Detect which cell encompasses the target text, then output its [X, Y] center coordinate. 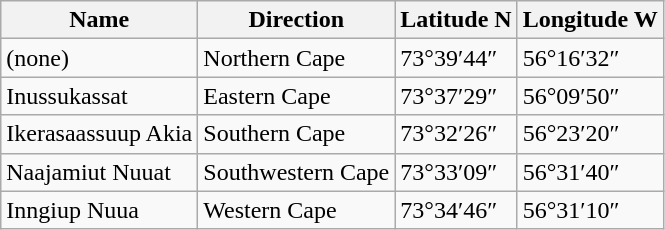
Southern Cape [296, 134]
73°32′26″ [456, 134]
Inussukassat [100, 96]
(none) [100, 58]
Name [100, 20]
Longitude W [590, 20]
Northern Cape [296, 58]
Latitude N [456, 20]
73°34′46″ [456, 210]
73°33′09″ [456, 172]
56°31′10″ [590, 210]
73°39′44″ [456, 58]
56°09′50″ [590, 96]
56°31′40″ [590, 172]
Direction [296, 20]
56°16′32″ [590, 58]
73°37′29″ [456, 96]
Inngiup Nuua [100, 210]
Western Cape [296, 210]
Naajamiut Nuuat [100, 172]
Eastern Cape [296, 96]
56°23′20″ [590, 134]
Southwestern Cape [296, 172]
Ikerasaassuup Akia [100, 134]
